Determine the (x, y) coordinate at the center of the cell enclosing the given text.  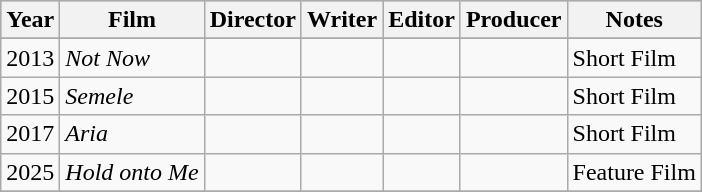
2025 (30, 172)
Film (132, 20)
Aria (132, 134)
Director (252, 20)
Not Now (132, 58)
Semele (132, 96)
Editor (422, 20)
2013 (30, 58)
Notes (634, 20)
2017 (30, 134)
Year (30, 20)
2015 (30, 96)
Hold onto Me (132, 172)
Feature Film (634, 172)
Writer (342, 20)
Producer (514, 20)
